From the cell containing the given text, extract its center point as (X, Y) coordinate. 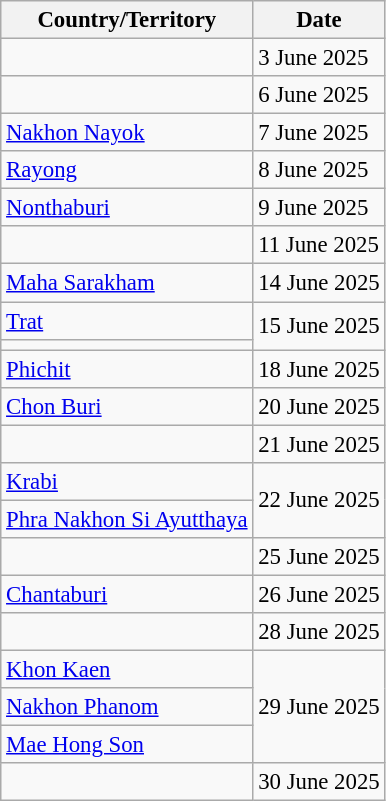
Rayong (127, 170)
Mae Hong Son (127, 745)
28 June 2025 (319, 632)
Nakhon Nayok (127, 133)
20 June 2025 (319, 406)
Nakhon Phanom (127, 707)
Phichit (127, 369)
Khon Kaen (127, 670)
9 June 2025 (319, 208)
Chantaburi (127, 594)
15 June 2025 (319, 326)
8 June 2025 (319, 170)
29 June 2025 (319, 708)
6 June 2025 (319, 95)
7 June 2025 (319, 133)
Country/Territory (127, 20)
Chon Buri (127, 406)
14 June 2025 (319, 283)
Phra Nakhon Si Ayutthaya (127, 519)
18 June 2025 (319, 369)
Krabi (127, 482)
22 June 2025 (319, 500)
25 June 2025 (319, 557)
21 June 2025 (319, 444)
Nonthaburi (127, 208)
30 June 2025 (319, 782)
Trat (127, 321)
3 June 2025 (319, 58)
Maha Sarakham (127, 283)
Date (319, 20)
11 June 2025 (319, 245)
26 June 2025 (319, 594)
